Extract the (X, Y) coordinate from the center of the cell holding the provided text.  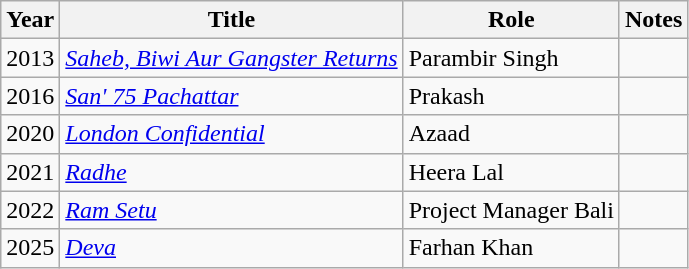
Farhan Khan (511, 248)
Azaad (511, 134)
Project Manager Bali (511, 210)
2013 (30, 58)
2016 (30, 96)
2025 (30, 248)
2022 (30, 210)
2020 (30, 134)
San' 75 Pachattar (232, 96)
2021 (30, 172)
Title (232, 20)
London Confidential (232, 134)
Prakash (511, 96)
Ram Setu (232, 210)
Radhe (232, 172)
Notes (653, 20)
Parambir Singh (511, 58)
Saheb, Biwi Aur Gangster Returns (232, 58)
Role (511, 20)
Deva (232, 248)
Heera Lal (511, 172)
Year (30, 20)
